Find where the given text appears and provide that cell's center as [X, Y] coordinate. 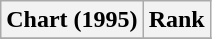
Rank [176, 20]
Chart (1995) [72, 20]
